Extract the [x, y] coordinate from the center of the cell holding the provided text.  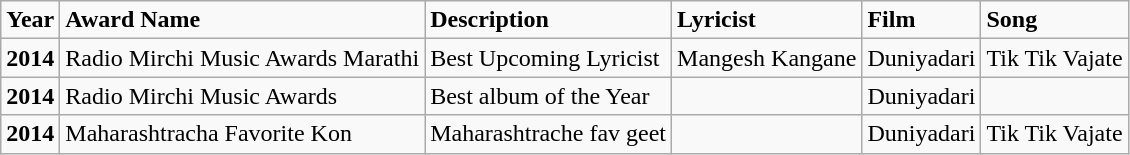
Lyricist [767, 20]
Award Name [242, 20]
Song [1054, 20]
Best album of the Year [548, 96]
Description [548, 20]
Mangesh Kangane [767, 58]
Film [922, 20]
Maharashtrache fav geet [548, 134]
Year [30, 20]
Radio Mirchi Music Awards [242, 96]
Maharashtracha Favorite Kon [242, 134]
Best Upcoming Lyricist [548, 58]
Radio Mirchi Music Awards Marathi [242, 58]
